For the text-containing cell, return its midpoint in [x, y] coordinate format. 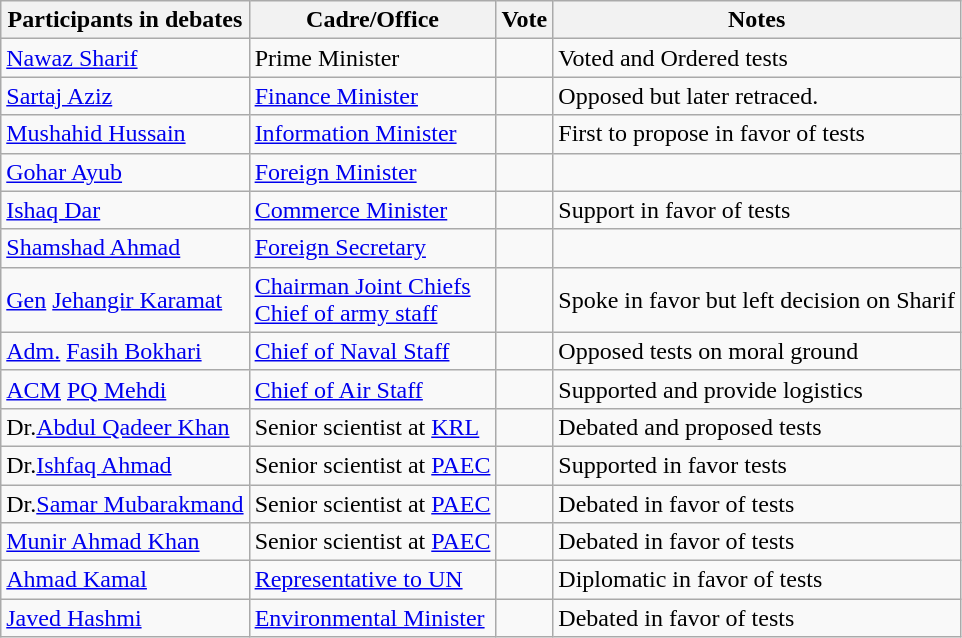
Adm. Fasih Bokhari [125, 351]
Javed Hashmi [125, 618]
Diplomatic in favor of tests [757, 580]
Chief of Naval Staff [372, 351]
Notes [757, 20]
Foreign Secretary [372, 248]
Dr.Ishfaq Ahmad [125, 465]
Shamshad Ahmad [125, 248]
Mushahid Hussain [125, 134]
Ishaq Dar [125, 210]
Munir Ahmad Khan [125, 542]
Foreign Minister [372, 172]
Prime Minister [372, 58]
Finance Minister [372, 96]
Supported and provide logistics [757, 389]
Supported in favor tests [757, 465]
Participants in debates [125, 20]
Vote [524, 20]
First to propose in favor of tests [757, 134]
Commerce Minister [372, 210]
Gohar Ayub [125, 172]
ACM PQ Mehdi [125, 389]
Information Minister [372, 134]
Environmental Minister [372, 618]
Sartaj Aziz [125, 96]
Cadre/Office [372, 20]
Dr.Abdul Qadeer Khan [125, 427]
Opposed tests on moral ground [757, 351]
Opposed but later retraced. [757, 96]
Dr.Samar Mubarakmand [125, 503]
Debated and proposed tests [757, 427]
Spoke in favor but left decision on Sharif [757, 300]
Gen Jehangir Karamat [125, 300]
Representative to UN [372, 580]
Chief of Air Staff [372, 389]
Senior scientist at KRL [372, 427]
Ahmad Kamal [125, 580]
Voted and Ordered tests [757, 58]
Support in favor of tests [757, 210]
Nawaz Sharif [125, 58]
Chairman Joint ChiefsChief of army staff [372, 300]
